Detect which cell encompasses the target text, then output its [X, Y] center coordinate. 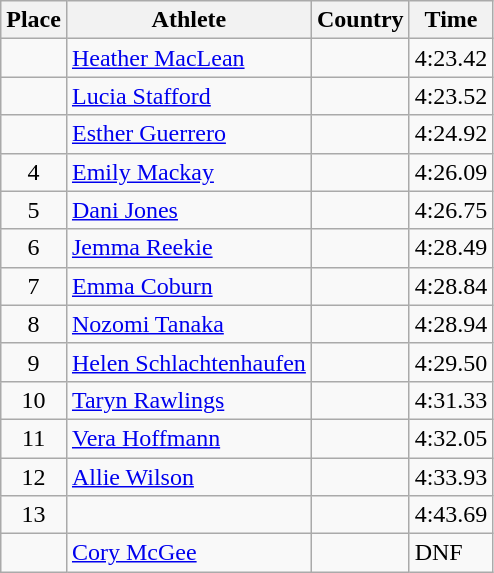
Emma Coburn [188, 286]
6 [34, 248]
4:31.33 [451, 400]
DNF [451, 553]
5 [34, 210]
8 [34, 324]
9 [34, 362]
7 [34, 286]
Cory McGee [188, 553]
4:43.69 [451, 515]
4:28.94 [451, 324]
Lucia Stafford [188, 96]
Emily Mackay [188, 172]
12 [34, 477]
Dani Jones [188, 210]
4:23.52 [451, 96]
4:29.50 [451, 362]
Country [360, 20]
Taryn Rawlings [188, 400]
4:32.05 [451, 438]
4:24.92 [451, 134]
Athlete [188, 20]
11 [34, 438]
Jemma Reekie [188, 248]
10 [34, 400]
Allie Wilson [188, 477]
4:23.42 [451, 58]
4:28.49 [451, 248]
Vera Hoffmann [188, 438]
Nozomi Tanaka [188, 324]
4:26.75 [451, 210]
4:33.93 [451, 477]
4 [34, 172]
4:28.84 [451, 286]
Helen Schlachtenhaufen [188, 362]
Time [451, 20]
13 [34, 515]
4:26.09 [451, 172]
Heather MacLean [188, 58]
Esther Guerrero [188, 134]
Place [34, 20]
